Output the (X, Y) coordinate of the center of the cell containing the given text.  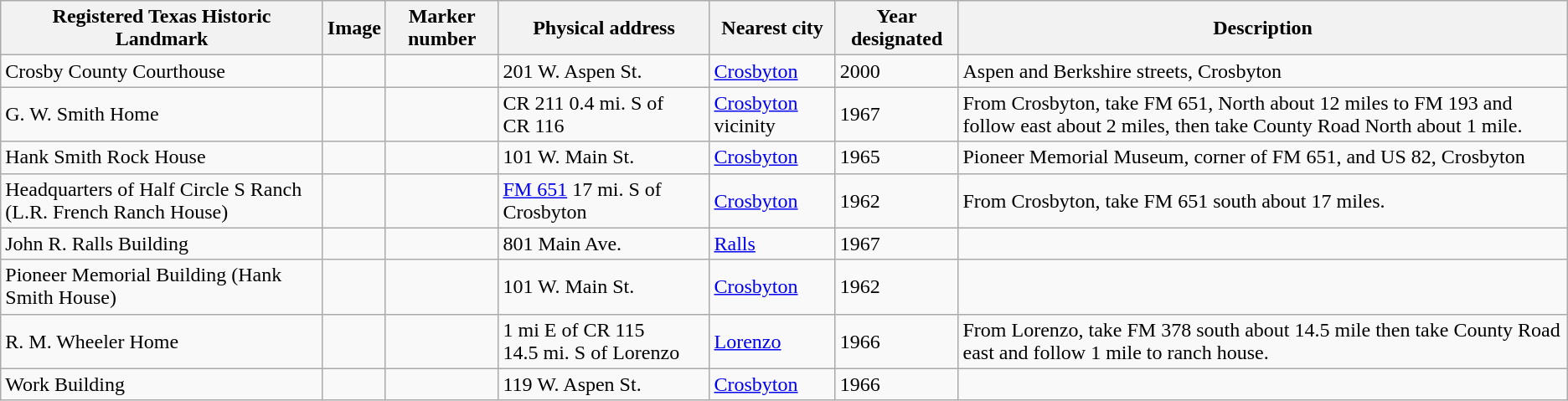
Pioneer Memorial Museum, corner of FM 651, and US 82, Crosbyton (1263, 157)
CR 211 0.4 mi. S of CR 116 (604, 114)
G. W. Smith Home (162, 114)
Crosby County Courthouse (162, 71)
2000 (896, 71)
FM 651 17 mi. S of Crosbyton (604, 201)
Aspen and Berkshire streets, Crosbyton (1263, 71)
From Crosbyton, take FM 651 south about 17 miles. (1263, 201)
Image (353, 28)
Headquarters of Half Circle S Ranch (L.R. French Ranch House) (162, 201)
Hank Smith Rock House (162, 157)
R. M. Wheeler Home (162, 342)
1965 (896, 157)
Crosbyton vicinity (772, 114)
Nearest city (772, 28)
1 mi E of CR 115 14.5 mi. S of Lorenzo (604, 342)
From Lorenzo, take FM 378 south about 14.5 mile then take County Road east and follow 1 mile to ranch house. (1263, 342)
Physical address (604, 28)
Registered Texas Historic Landmark (162, 28)
201 W. Aspen St. (604, 71)
Pioneer Memorial Building (Hank Smith House) (162, 286)
John R. Ralls Building (162, 244)
Work Building (162, 384)
801 Main Ave. (604, 244)
Year designated (896, 28)
119 W. Aspen St. (604, 384)
Marker number (442, 28)
Lorenzo (772, 342)
From Crosbyton, take FM 651, North about 12 miles to FM 193 and follow east about 2 miles, then take County Road North about 1 mile. (1263, 114)
Description (1263, 28)
Ralls (772, 244)
